For the text-containing cell, return its midpoint in [x, y] coordinate format. 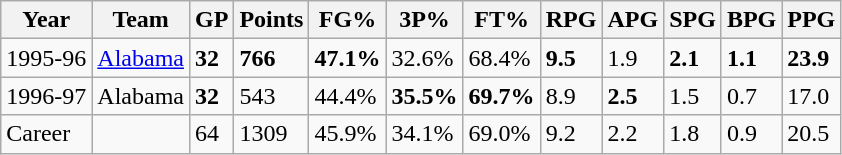
Year [46, 20]
543 [272, 96]
0.9 [751, 134]
Points [272, 20]
9.5 [571, 58]
2.1 [693, 58]
RPG [571, 20]
Team [141, 20]
23.9 [812, 58]
35.5% [424, 96]
1.8 [693, 134]
20.5 [812, 134]
GP [211, 20]
0.7 [751, 96]
1.1 [751, 58]
1309 [272, 134]
FT% [502, 20]
64 [211, 134]
45.9% [348, 134]
FG% [348, 20]
1.9 [633, 58]
44.4% [348, 96]
17.0 [812, 96]
32.6% [424, 58]
47.1% [348, 58]
SPG [693, 20]
1996-97 [46, 96]
8.9 [571, 96]
BPG [751, 20]
PPG [812, 20]
69.0% [502, 134]
69.7% [502, 96]
34.1% [424, 134]
1995-96 [46, 58]
2.5 [633, 96]
Career [46, 134]
68.4% [502, 58]
3P% [424, 20]
9.2 [571, 134]
APG [633, 20]
2.2 [633, 134]
1.5 [693, 96]
766 [272, 58]
